Locate the cell with the specified text and output its (X, Y) center coordinate. 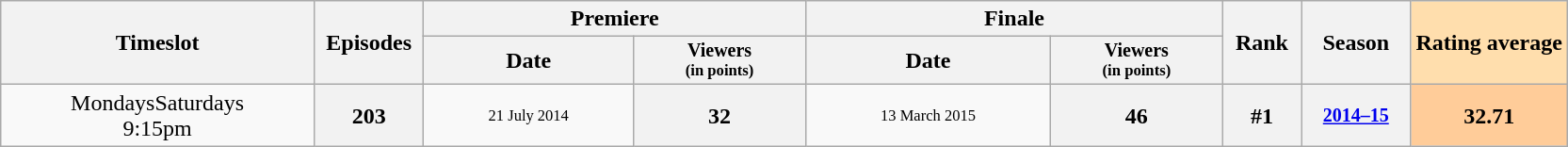
Season (1356, 43)
203 (368, 115)
32 (719, 115)
Episodes (368, 43)
Rank (1262, 43)
13 March 2015 (929, 115)
21 July 2014 (529, 115)
MondaysSaturdays9:15pm (158, 115)
2014–15 (1356, 115)
Timeslot (158, 43)
Finale (1015, 19)
32.71 (1489, 115)
46 (1136, 115)
#1 (1262, 115)
Premiere (615, 19)
Rating average (1489, 43)
